From the cell containing the given text, extract its center point as [x, y] coordinate. 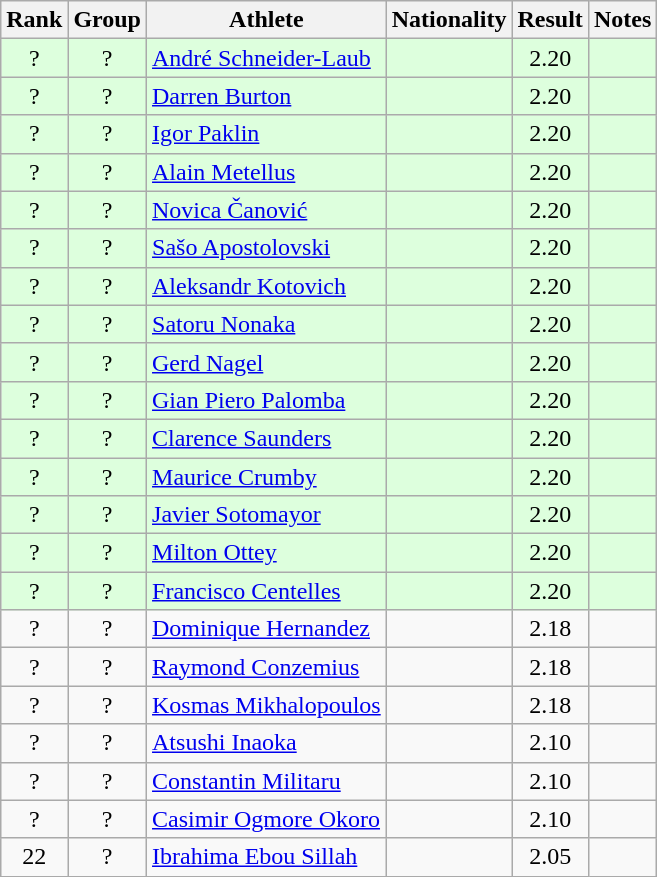
Result [550, 20]
Javier Sotomayor [267, 515]
Ibrahima Ebou Sillah [267, 857]
Nationality [449, 20]
Clarence Saunders [267, 438]
Casimir Ogmore Okoro [267, 819]
Alain Metellus [267, 172]
Rank [34, 20]
Gerd Nagel [267, 362]
Athlete [267, 20]
Sašo Apostolovski [267, 248]
Novica Čanović [267, 210]
Dominique Hernandez [267, 629]
2.05 [550, 857]
Milton Ottey [267, 553]
Notes [622, 20]
Atsushi Inaoka [267, 743]
André Schneider-Laub [267, 58]
Kosmas Mikhalopoulos [267, 705]
Raymond Conzemius [267, 667]
Gian Piero Palomba [267, 400]
Maurice Crumby [267, 477]
Group [108, 20]
Francisco Centelles [267, 591]
22 [34, 857]
Aleksandr Kotovich [267, 286]
Darren Burton [267, 96]
Igor Paklin [267, 134]
Constantin Militaru [267, 781]
Satoru Nonaka [267, 324]
